Pinpoint the cell where the given text exists, returning its [X, Y] midpoint coordinate. 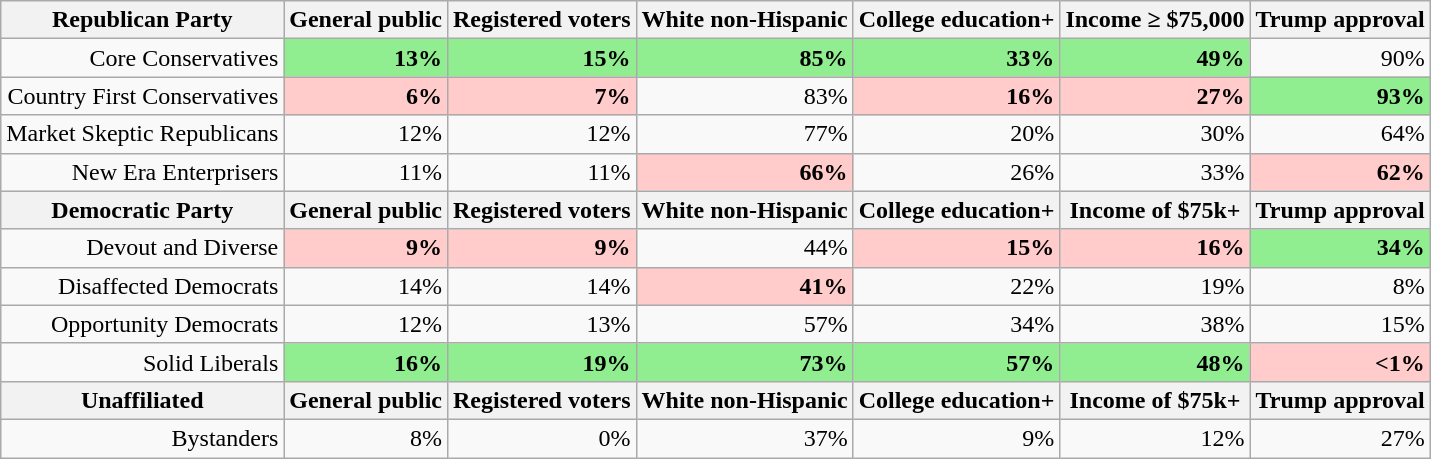
Disaffected Democrats [142, 286]
Democratic Party [142, 210]
22% [956, 286]
90% [1340, 58]
38% [1155, 324]
0% [542, 438]
Opportunity Democrats [142, 324]
48% [1155, 362]
62% [1340, 172]
64% [1340, 134]
77% [744, 134]
26% [956, 172]
66% [744, 172]
Core Conservatives [142, 58]
New Era Enterprisers [142, 172]
37% [744, 438]
Income ≥ $75,000 [1155, 20]
93% [1340, 96]
49% [1155, 58]
85% [744, 58]
30% [1155, 134]
Solid Liberals [142, 362]
6% [366, 96]
<1% [1340, 362]
Devout and Diverse [142, 248]
41% [744, 286]
83% [744, 96]
Bystanders [142, 438]
Country First Conservatives [142, 96]
7% [542, 96]
Republican Party [142, 20]
Unaffiliated [142, 400]
20% [956, 134]
73% [744, 362]
44% [744, 248]
Market Skeptic Republicans [142, 134]
